Extract the (X, Y) coordinate from the center of the cell holding the provided text.  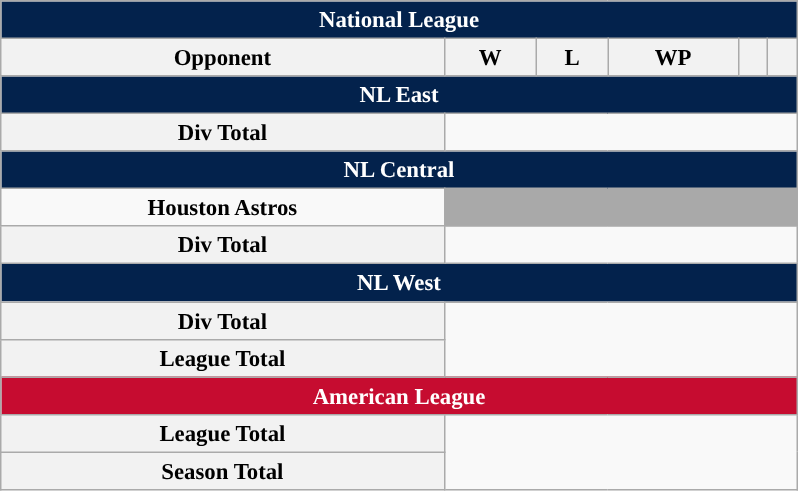
American League (399, 396)
Opponent (222, 58)
L (572, 58)
Houston Astros (222, 208)
WP (674, 58)
NL East (399, 95)
Season Total (222, 471)
NL West (399, 283)
NL Central (399, 170)
National League (399, 20)
W (490, 58)
